Identify which cell holds the provided text, then report its (x, y) central coordinate. 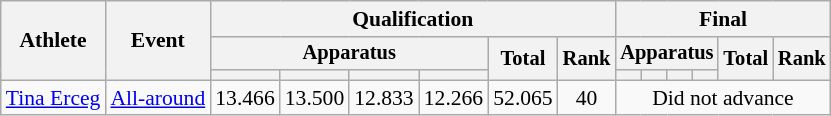
Did not advance (722, 98)
All-around (158, 98)
Qualification (412, 19)
Final (722, 19)
Athlete (54, 40)
12.266 (454, 98)
12.833 (384, 98)
Event (158, 40)
52.065 (522, 98)
13.466 (244, 98)
13.500 (314, 98)
Tina Erceg (54, 98)
40 (587, 98)
